From the cell containing the given text, extract its center point as (x, y) coordinate. 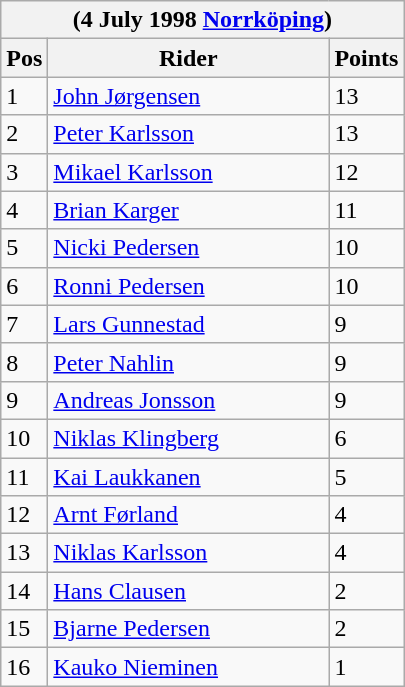
Kai Laukkanen (188, 477)
Peter Karlsson (188, 134)
Niklas Karlsson (188, 553)
Andreas Jonsson (188, 400)
Arnt Førland (188, 515)
14 (24, 591)
Peter Nahlin (188, 362)
(4 July 1998 Norrköping) (202, 20)
Points (366, 58)
15 (24, 629)
3 (24, 172)
7 (24, 324)
Niklas Klingberg (188, 438)
Kauko Nieminen (188, 667)
John Jørgensen (188, 96)
Rider (188, 58)
16 (24, 667)
Nicki Pedersen (188, 248)
Mikael Karlsson (188, 172)
Bjarne Pedersen (188, 629)
8 (24, 362)
Brian Karger (188, 210)
Lars Gunnestad (188, 324)
Ronni Pedersen (188, 286)
Pos (24, 58)
Hans Clausen (188, 591)
